Capture the cell that displays the provided text and extract its (X, Y) central coordinate. 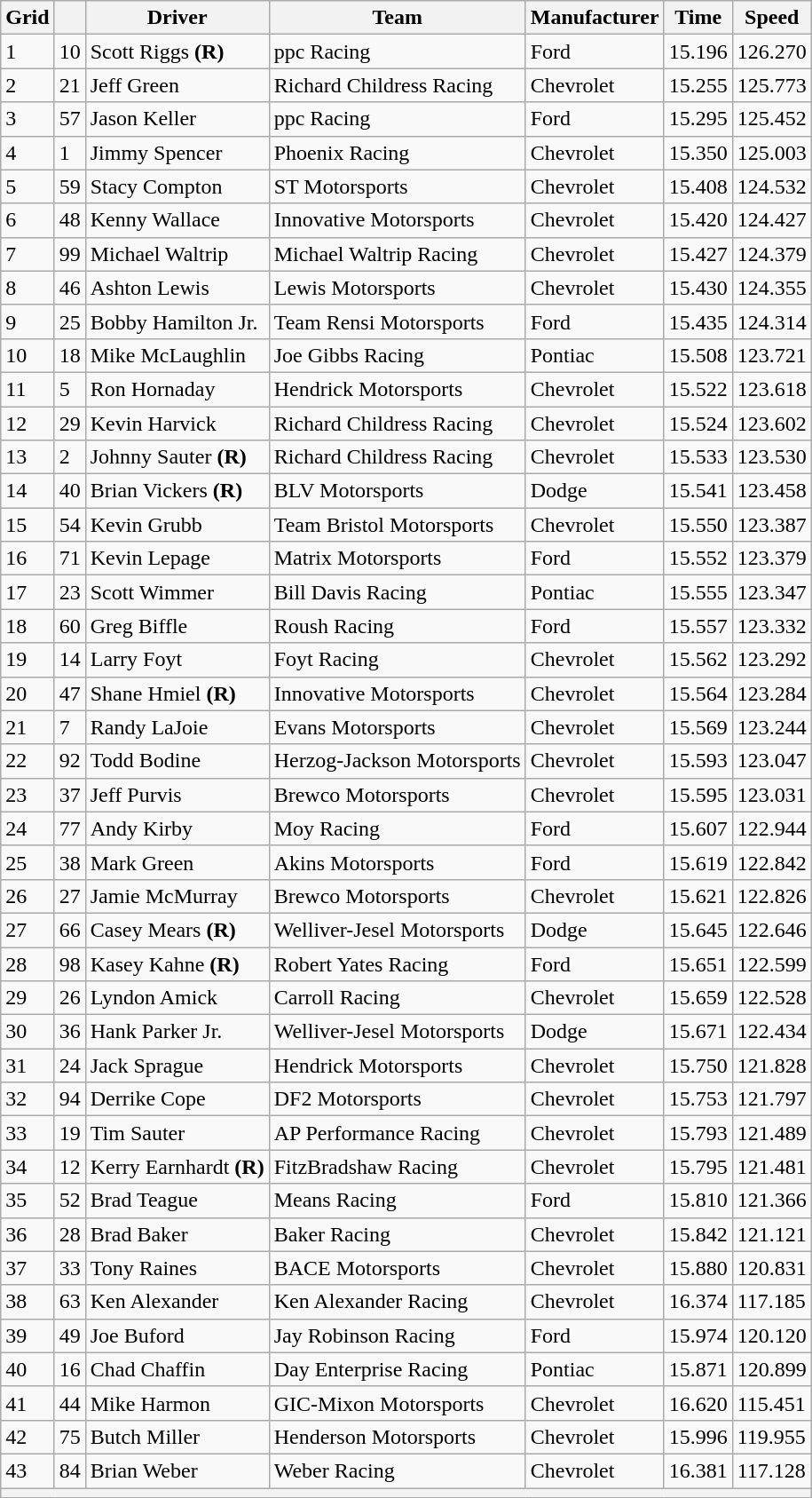
121.828 (772, 1066)
BACE Motorsports (398, 1268)
Mike Harmon (177, 1403)
75 (69, 1437)
119.955 (772, 1437)
46 (69, 288)
123.618 (772, 389)
Jack Sprague (177, 1066)
15.255 (698, 85)
15.750 (698, 1066)
121.797 (772, 1099)
84 (69, 1470)
122.528 (772, 998)
Joe Buford (177, 1336)
15.671 (698, 1032)
17 (28, 592)
Johnny Sauter (R) (177, 457)
DF2 Motorsports (398, 1099)
94 (69, 1099)
122.826 (772, 896)
35 (28, 1201)
Jamie McMurray (177, 896)
43 (28, 1470)
115.451 (772, 1403)
Randy LaJoie (177, 727)
123.347 (772, 592)
15.645 (698, 930)
Driver (177, 18)
Ashton Lewis (177, 288)
Todd Bodine (177, 761)
71 (69, 559)
123.530 (772, 457)
31 (28, 1066)
122.599 (772, 963)
Team Rensi Motorsports (398, 321)
15.522 (698, 389)
Andy Kirby (177, 828)
Phoenix Racing (398, 153)
15.810 (698, 1201)
42 (28, 1437)
15.435 (698, 321)
15.196 (698, 52)
15.541 (698, 491)
123.284 (772, 694)
Brad Teague (177, 1201)
99 (69, 254)
Means Racing (398, 1201)
123.031 (772, 795)
123.379 (772, 559)
Weber Racing (398, 1470)
Brian Vickers (R) (177, 491)
39 (28, 1336)
15.621 (698, 896)
15.593 (698, 761)
Scott Wimmer (177, 592)
Evans Motorsports (398, 727)
15.871 (698, 1369)
125.452 (772, 119)
124.314 (772, 321)
98 (69, 963)
123.458 (772, 491)
Jason Keller (177, 119)
15 (28, 525)
15.651 (698, 963)
124.355 (772, 288)
Stacy Compton (177, 186)
59 (69, 186)
Manufacturer (595, 18)
15.795 (698, 1167)
15.552 (698, 559)
Michael Waltrip Racing (398, 254)
Larry Foyt (177, 660)
15.595 (698, 795)
16.381 (698, 1470)
Jeff Green (177, 85)
11 (28, 389)
Mark Green (177, 862)
Carroll Racing (398, 998)
92 (69, 761)
15.427 (698, 254)
15.569 (698, 727)
Kevin Grubb (177, 525)
Herzog-Jackson Motorsports (398, 761)
Team (398, 18)
Matrix Motorsports (398, 559)
22 (28, 761)
125.003 (772, 153)
122.842 (772, 862)
Kenny Wallace (177, 220)
Shane Hmiel (R) (177, 694)
44 (69, 1403)
63 (69, 1302)
15.555 (698, 592)
15.562 (698, 660)
123.244 (772, 727)
125.773 (772, 85)
15.350 (698, 153)
52 (69, 1201)
124.532 (772, 186)
32 (28, 1099)
Chad Chaffin (177, 1369)
Ken Alexander Racing (398, 1302)
48 (69, 220)
15.974 (698, 1336)
3 (28, 119)
121.481 (772, 1167)
121.489 (772, 1133)
Butch Miller (177, 1437)
120.120 (772, 1336)
15.564 (698, 694)
121.366 (772, 1201)
BLV Motorsports (398, 491)
Team Bristol Motorsports (398, 525)
Kerry Earnhardt (R) (177, 1167)
Kevin Lepage (177, 559)
Speed (772, 18)
Foyt Racing (398, 660)
4 (28, 153)
Scott Riggs (R) (177, 52)
FitzBradshaw Racing (398, 1167)
120.831 (772, 1268)
66 (69, 930)
15.607 (698, 828)
Jeff Purvis (177, 795)
Greg Biffle (177, 626)
Time (698, 18)
Brad Baker (177, 1234)
Tim Sauter (177, 1133)
Casey Mears (R) (177, 930)
Jay Robinson Racing (398, 1336)
Robert Yates Racing (398, 963)
15.420 (698, 220)
123.292 (772, 660)
15.524 (698, 424)
Roush Racing (398, 626)
57 (69, 119)
8 (28, 288)
117.185 (772, 1302)
Grid (28, 18)
49 (69, 1336)
Kasey Kahne (R) (177, 963)
60 (69, 626)
121.121 (772, 1234)
124.427 (772, 220)
Hank Parker Jr. (177, 1032)
AP Performance Racing (398, 1133)
Day Enterprise Racing (398, 1369)
15.842 (698, 1234)
20 (28, 694)
Bill Davis Racing (398, 592)
123.721 (772, 355)
16.620 (698, 1403)
15.557 (698, 626)
15.996 (698, 1437)
Mike McLaughlin (177, 355)
122.944 (772, 828)
47 (69, 694)
Kevin Harvick (177, 424)
120.899 (772, 1369)
Moy Racing (398, 828)
15.508 (698, 355)
Lewis Motorsports (398, 288)
Akins Motorsports (398, 862)
15.295 (698, 119)
ST Motorsports (398, 186)
15.533 (698, 457)
15.408 (698, 186)
15.659 (698, 998)
54 (69, 525)
77 (69, 828)
Ken Alexander (177, 1302)
126.270 (772, 52)
34 (28, 1167)
Derrike Cope (177, 1099)
123.387 (772, 525)
Ron Hornaday (177, 389)
13 (28, 457)
15.880 (698, 1268)
Henderson Motorsports (398, 1437)
Joe Gibbs Racing (398, 355)
30 (28, 1032)
Bobby Hamilton Jr. (177, 321)
15.619 (698, 862)
41 (28, 1403)
123.602 (772, 424)
15.430 (698, 288)
15.793 (698, 1133)
GIC-Mixon Motorsports (398, 1403)
123.332 (772, 626)
Jimmy Spencer (177, 153)
9 (28, 321)
122.434 (772, 1032)
122.646 (772, 930)
Baker Racing (398, 1234)
16.374 (698, 1302)
124.379 (772, 254)
123.047 (772, 761)
6 (28, 220)
15.753 (698, 1099)
Brian Weber (177, 1470)
Michael Waltrip (177, 254)
Lyndon Amick (177, 998)
117.128 (772, 1470)
Tony Raines (177, 1268)
15.550 (698, 525)
